Scan for the cell matching the given text and deliver its (X, Y) coordinate at center. 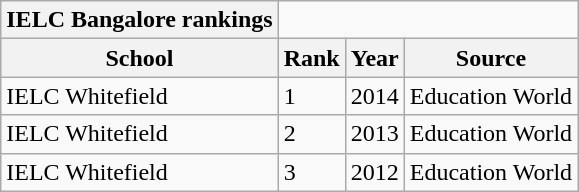
School (140, 58)
2 (312, 134)
2014 (374, 96)
2012 (374, 172)
3 (312, 172)
Source (490, 58)
1 (312, 96)
Rank (312, 58)
Year (374, 58)
IELC Bangalore rankings (140, 20)
2013 (374, 134)
